Output the [x, y] coordinate of the center of the cell containing the given text.  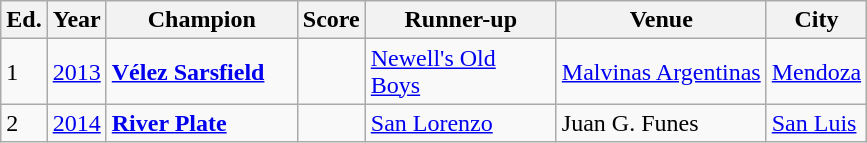
Newell's Old Boys [460, 72]
2 [24, 123]
City [816, 20]
2014 [76, 123]
Score [331, 20]
Champion [202, 20]
2013 [76, 72]
San Luis [816, 123]
Juan G. Funes [661, 123]
Mendoza [816, 72]
River Plate [202, 123]
Venue [661, 20]
Malvinas Argentinas [661, 72]
San Lorenzo [460, 123]
1 [24, 72]
Ed. [24, 20]
Vélez Sarsfield [202, 72]
Year [76, 20]
Runner-up [460, 20]
